Detect which cell encompasses the target text, then output its (X, Y) center coordinate. 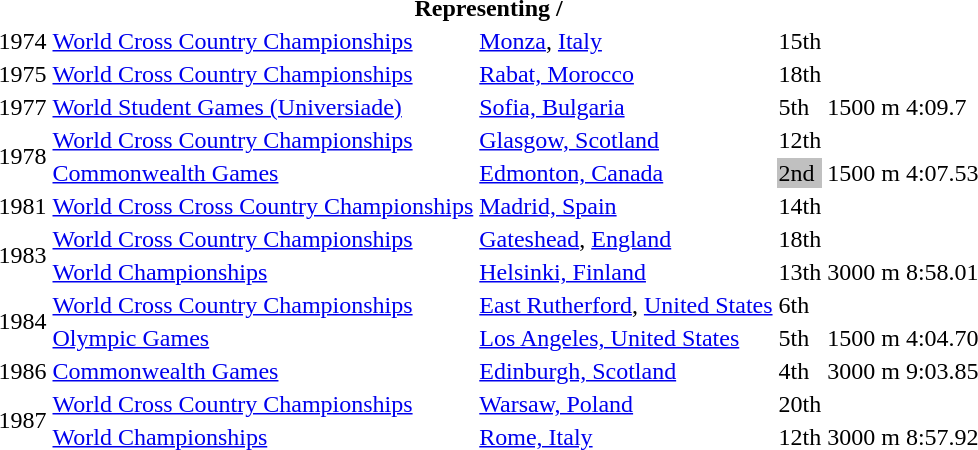
13th (800, 272)
6th (800, 305)
Los Angeles, United States (626, 338)
World Championships (263, 272)
Edinburgh, Scotland (626, 371)
Sofia, Bulgaria (626, 107)
East Rutherford, United States (626, 305)
4th (800, 371)
14th (800, 206)
Madrid, Spain (626, 206)
World Cross Cross Country Championships (263, 206)
Glasgow, Scotland (626, 140)
Monza, Italy (626, 41)
2nd (800, 173)
20th (800, 404)
World Student Games (Universiade) (263, 107)
Rabat, Morocco (626, 74)
Warsaw, Poland (626, 404)
15th (800, 41)
Gateshead, England (626, 239)
12th (800, 140)
Edmonton, Canada (626, 173)
Olympic Games (263, 338)
Helsinki, Finland (626, 272)
